Output the (x, y) coordinate of the center of the cell containing the given text.  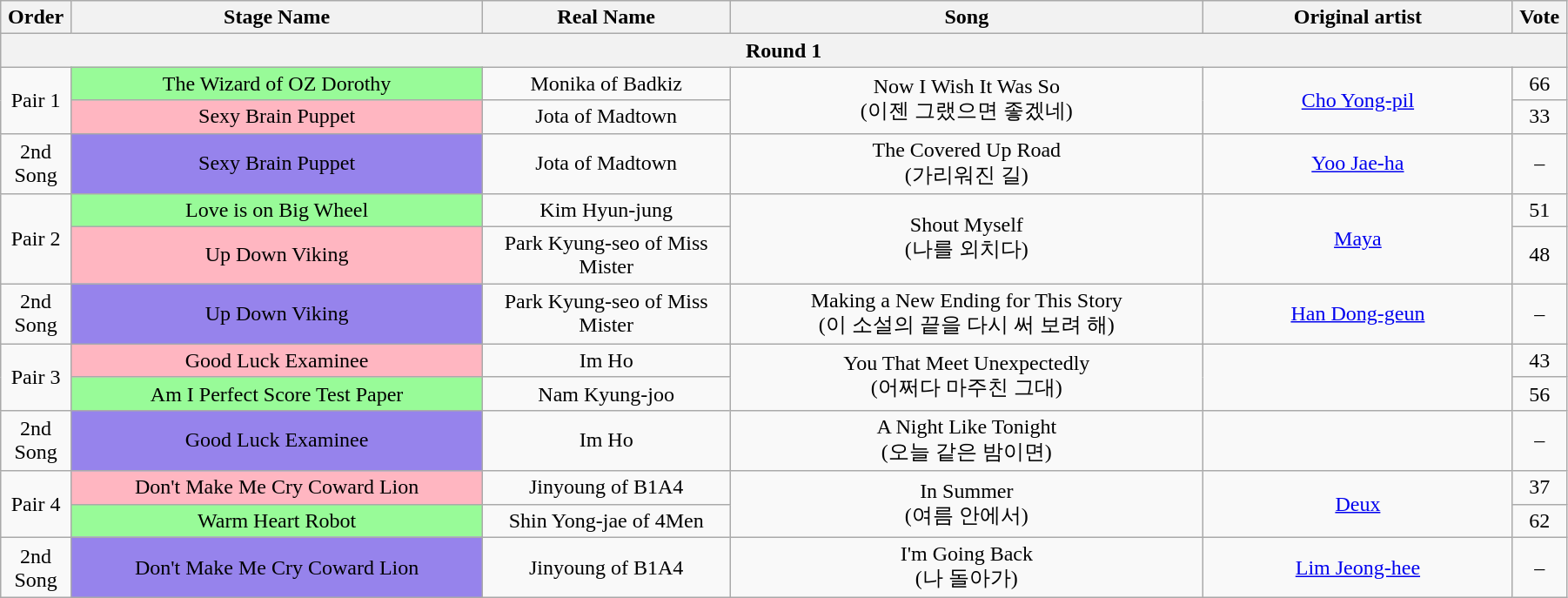
Maya (1357, 239)
Now I Wish It Was So(이젠 그랬으면 좋겠네) (967, 100)
Song (967, 17)
Original artist (1357, 17)
Real Name (606, 17)
The Wizard of OZ Dorothy (277, 84)
Pair 1 (37, 100)
Han Dong-geun (1357, 314)
Cho Yong-pil (1357, 100)
Deux (1357, 504)
Pair 3 (37, 377)
Yoo Jae-ha (1357, 164)
Lim Jeong-hee (1357, 568)
Am I Perfect Score Test Paper (277, 393)
Vote (1540, 17)
Stage Name (277, 17)
You That Meet Unexpectedly(어쩌다 마주친 그대) (967, 377)
62 (1540, 521)
Pair 2 (37, 239)
Love is on Big Wheel (277, 211)
Pair 4 (37, 504)
43 (1540, 360)
Round 1 (784, 50)
In Summer(여름 안에서) (967, 504)
Shin Yong-jae of 4Men (606, 521)
A Night Like Tonight(오늘 같은 밤이면) (967, 440)
I'm Going Back(나 돌아가) (967, 568)
Shout Myself(나를 외치다) (967, 239)
51 (1540, 211)
48 (1540, 256)
Kim Hyun-jung (606, 211)
Making a New Ending for This Story(이 소설의 끝을 다시 써 보려 해) (967, 314)
33 (1540, 117)
Nam Kyung-joo (606, 393)
56 (1540, 393)
Warm Heart Robot (277, 521)
37 (1540, 487)
The Covered Up Road(가리워진 길) (967, 164)
Monika of Badkiz (606, 84)
Order (37, 17)
66 (1540, 84)
